Provide the [x, y] coordinate of the cell's center where the given text is located.  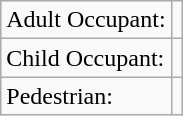
Adult Occupant: [86, 20]
Child Occupant: [86, 58]
Pedestrian: [86, 96]
